Output the [x, y] coordinate of the center of the cell containing the given text.  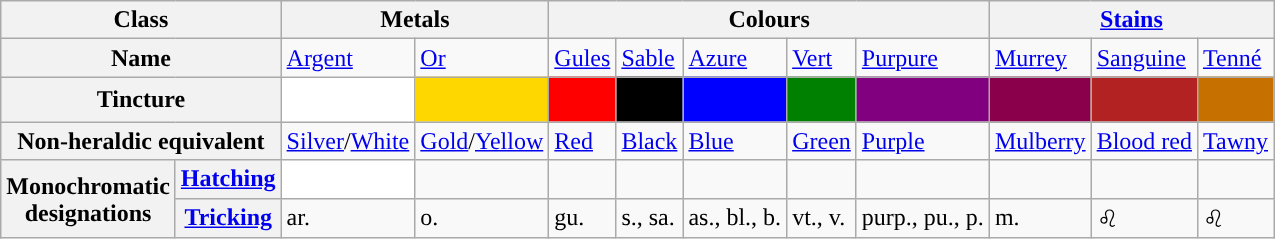
Class [141, 20]
Black [650, 141]
s., sa. [650, 218]
Argent [348, 58]
vt., v. [822, 218]
Silver/White [348, 141]
Sanguine [1144, 58]
Purple [922, 141]
Purpure [922, 58]
Hatching [228, 179]
o. [482, 218]
Murrey [1040, 58]
Tincture [141, 100]
Tricking [228, 218]
Gold/Yellow [482, 141]
Stains [1131, 20]
Or [482, 58]
Blue [735, 141]
Sable [650, 58]
Colours [770, 20]
Azure [735, 58]
Blood red [1144, 141]
Gules [582, 58]
Tenné [1235, 58]
m. [1040, 218]
Red [582, 141]
ar. [348, 218]
as., bl., b. [735, 218]
Mulberry [1040, 141]
Monochromatic designations [88, 199]
Name [141, 58]
Tawny [1235, 141]
Non-heraldic equivalent [141, 141]
gu. [582, 218]
Metals [415, 20]
Vert [822, 58]
Green [822, 141]
purp., pu., p. [922, 218]
